Scan for the cell matching the given text and deliver its (x, y) coordinate at center. 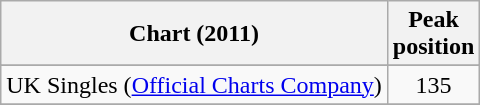
135 (433, 85)
UK Singles (Official Charts Company) (194, 85)
Peakposition (433, 34)
Chart (2011) (194, 34)
